Locate the cell with the specified text and output its [x, y] center coordinate. 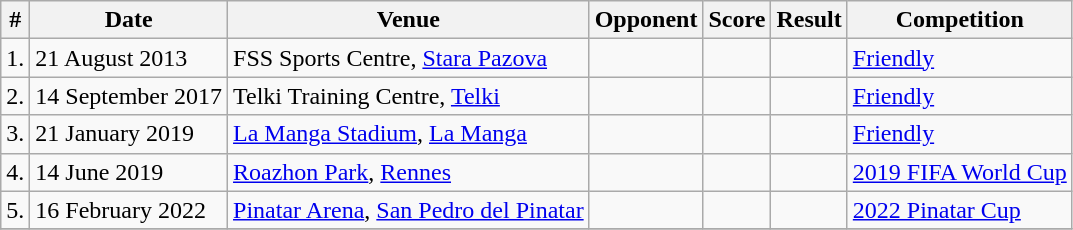
21 August 2013 [129, 58]
Result [809, 20]
Score [737, 20]
14 September 2017 [129, 96]
16 February 2022 [129, 210]
# [16, 20]
2019 FIFA World Cup [960, 172]
Opponent [646, 20]
1. [16, 58]
3. [16, 134]
FSS Sports Centre, Stara Pazova [409, 58]
Pinatar Arena, San Pedro del Pinatar [409, 210]
4. [16, 172]
2022 Pinatar Cup [960, 210]
Telki Training Centre, Telki [409, 96]
5. [16, 210]
Date [129, 20]
La Manga Stadium, La Manga [409, 134]
2. [16, 96]
Roazhon Park, Rennes [409, 172]
Competition [960, 20]
Venue [409, 20]
14 June 2019 [129, 172]
21 January 2019 [129, 134]
